Search for the cell housing the specified text and yield its [X, Y] center coordinate. 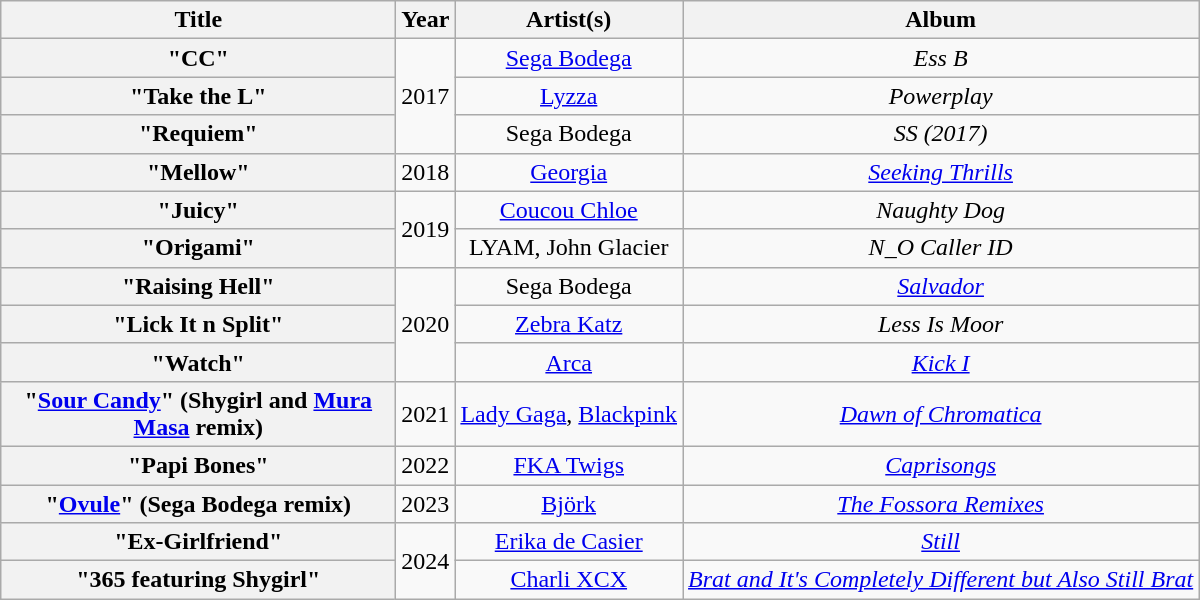
Björk [569, 503]
"Origami" [198, 248]
SS (2017) [941, 134]
Coucou Chloe [569, 210]
2019 [426, 229]
Lyzza [569, 96]
Kick I [941, 362]
"365 featuring Shygirl" [198, 580]
"Raising Hell" [198, 286]
Still [941, 542]
Less Is Moor [941, 324]
Erika de Casier [569, 542]
Brat and It's Completely Different but Also Still Brat [941, 580]
LYAM, John Glacier [569, 248]
Powerplay [941, 96]
Georgia [569, 172]
Title [198, 20]
"Sour Candy" (Shygirl and Mura Masa remix) [198, 414]
2023 [426, 503]
2024 [426, 561]
Album [941, 20]
Dawn of Chromatica [941, 414]
Charli XCX [569, 580]
Caprisongs [941, 465]
The Fossora Remixes [941, 503]
FKA Twigs [569, 465]
"Papi Bones" [198, 465]
2018 [426, 172]
2017 [426, 96]
"Requiem" [198, 134]
Lady Gaga, Blackpink [569, 414]
2022 [426, 465]
Seeking Thrills [941, 172]
"Mellow" [198, 172]
"Ex-Girlfriend" [198, 542]
Zebra Katz [569, 324]
"Watch" [198, 362]
Naughty Dog [941, 210]
"Lick It n Split" [198, 324]
Ess B [941, 58]
N_O Caller ID [941, 248]
"CC" [198, 58]
Salvador [941, 286]
Arca [569, 362]
2020 [426, 324]
Artist(s) [569, 20]
"Ovule" (Sega Bodega remix) [198, 503]
"Juicy" [198, 210]
"Take the L" [198, 96]
Year [426, 20]
2021 [426, 414]
